Determine the [X, Y] coordinate at the center of the cell enclosing the given text.  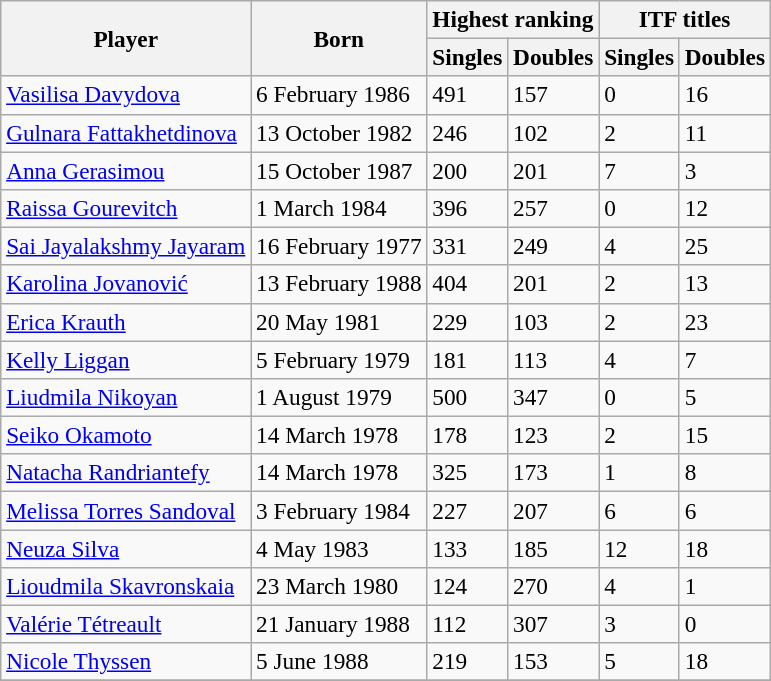
15 October 1987 [339, 170]
Melissa Torres Sandoval [126, 510]
Anna Gerasimou [126, 170]
Raissa Gourevitch [126, 208]
229 [468, 322]
25 [724, 246]
13 February 1988 [339, 284]
1 March 1984 [339, 208]
113 [554, 359]
257 [554, 208]
23 [724, 322]
102 [554, 133]
112 [468, 624]
Player [126, 38]
200 [468, 170]
307 [554, 624]
500 [468, 397]
103 [554, 322]
207 [554, 510]
249 [554, 246]
6 February 1986 [339, 95]
Lioudmila Skavronskaia [126, 586]
227 [468, 510]
124 [468, 586]
5 February 1979 [339, 359]
Neuza Silva [126, 548]
Sai Jayalakshmy Jayaram [126, 246]
270 [554, 586]
16 February 1977 [339, 246]
Seiko Okamoto [126, 435]
157 [554, 95]
Kelly Liggan [126, 359]
15 [724, 435]
Liudmila Nikoyan [126, 397]
123 [554, 435]
181 [468, 359]
13 October 1982 [339, 133]
23 March 1980 [339, 586]
5 June 1988 [339, 662]
173 [554, 473]
Nicole Thyssen [126, 662]
Erica Krauth [126, 322]
133 [468, 548]
11 [724, 133]
185 [554, 548]
21 January 1988 [339, 624]
347 [554, 397]
325 [468, 473]
Valérie Tétreault [126, 624]
20 May 1981 [339, 322]
4 May 1983 [339, 548]
219 [468, 662]
13 [724, 284]
8 [724, 473]
396 [468, 208]
16 [724, 95]
3 February 1984 [339, 510]
153 [554, 662]
ITF titles [685, 19]
Highest ranking [513, 19]
1 August 1979 [339, 397]
Born [339, 38]
Vasilisa Davydova [126, 95]
491 [468, 95]
Gulnara Fattakhetdinova [126, 133]
Karolina Jovanović [126, 284]
Natacha Randriantefy [126, 473]
404 [468, 284]
331 [468, 246]
178 [468, 435]
246 [468, 133]
